Find where the given text appears and provide that cell's center as (x, y) coordinate. 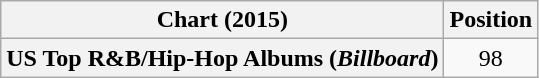
US Top R&B/Hip-Hop Albums (Billboard) (222, 58)
98 (491, 58)
Position (491, 20)
Chart (2015) (222, 20)
